Extract the (X, Y) coordinate from the center of the cell holding the provided text.  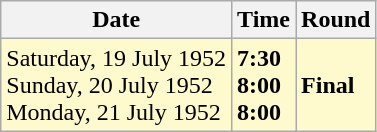
Final (336, 85)
Round (336, 20)
7:308:008:00 (264, 85)
Time (264, 20)
Saturday, 19 July 1952Sunday, 20 July 1952Monday, 21 July 1952 (116, 85)
Date (116, 20)
